Pinpoint the cell where the given text exists, returning its [x, y] midpoint coordinate. 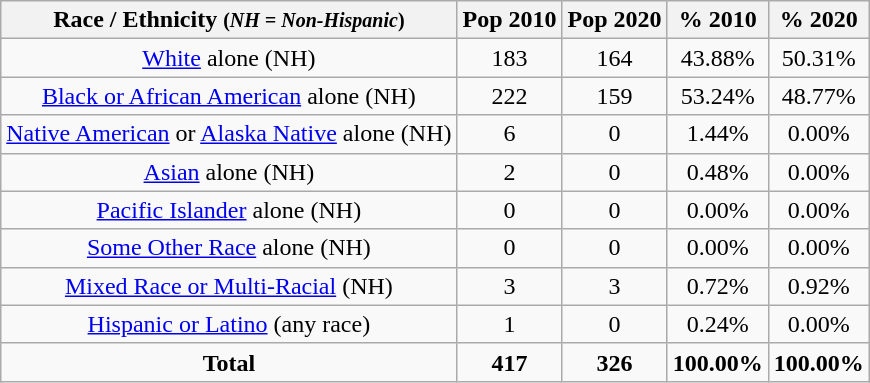
White alone (NH) [229, 58]
Some Other Race alone (NH) [229, 248]
48.77% [818, 96]
Pop 2010 [510, 20]
Black or African American alone (NH) [229, 96]
1.44% [718, 134]
Asian alone (NH) [229, 172]
6 [510, 134]
159 [614, 96]
Native American or Alaska Native alone (NH) [229, 134]
53.24% [718, 96]
0.92% [818, 286]
Race / Ethnicity (NH = Non-Hispanic) [229, 20]
50.31% [818, 58]
164 [614, 58]
Mixed Race or Multi-Racial (NH) [229, 286]
183 [510, 58]
222 [510, 96]
0.72% [718, 286]
% 2020 [818, 20]
2 [510, 172]
Pacific Islander alone (NH) [229, 210]
417 [510, 362]
% 2010 [718, 20]
Total [229, 362]
0.48% [718, 172]
Pop 2020 [614, 20]
1 [510, 324]
0.24% [718, 324]
Hispanic or Latino (any race) [229, 324]
326 [614, 362]
43.88% [718, 58]
